Find where the given text appears and provide that cell's center as [X, Y] coordinate. 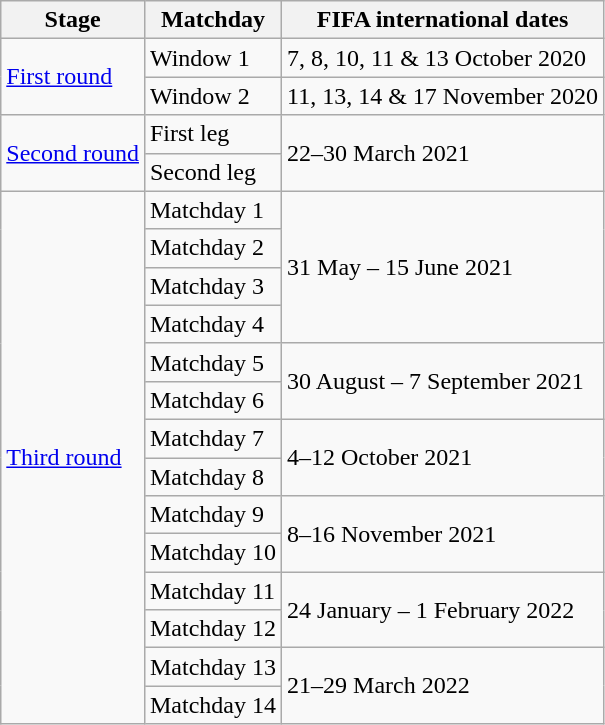
Second round [73, 153]
Matchday 10 [212, 553]
31 May – 15 June 2021 [443, 267]
Window 1 [212, 58]
8–16 November 2021 [443, 534]
Matchday 11 [212, 591]
Matchday 8 [212, 477]
Matchday 3 [212, 286]
24 January – 1 February 2022 [443, 610]
7, 8, 10, 11 & 13 October 2020 [443, 58]
Matchday 14 [212, 705]
Matchday 2 [212, 248]
Matchday 12 [212, 629]
Matchday 1 [212, 210]
Matchday 5 [212, 362]
Matchday 4 [212, 324]
Second leg [212, 172]
Stage [73, 20]
Matchday 9 [212, 515]
Matchday 7 [212, 438]
First round [73, 77]
21–29 March 2022 [443, 686]
Matchday 6 [212, 400]
FIFA international dates [443, 20]
Matchday 13 [212, 667]
Third round [73, 458]
11, 13, 14 & 17 November 2020 [443, 96]
22–30 March 2021 [443, 153]
First leg [212, 134]
4–12 October 2021 [443, 457]
Matchday [212, 20]
30 August – 7 September 2021 [443, 381]
Window 2 [212, 96]
